Return the (x, y) coordinate for the center point of the cell that contains the specified text.  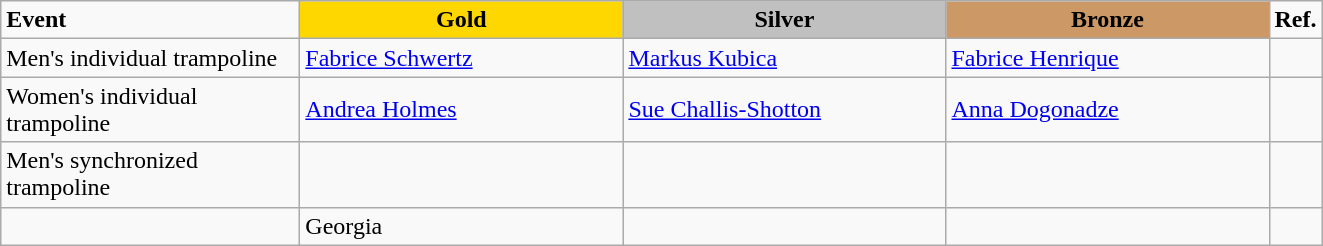
Event (150, 20)
Anna Dogonadze (1108, 110)
Gold (462, 20)
Ref. (1296, 20)
Georgia (462, 226)
Silver (784, 20)
Men's individual trampoline (150, 58)
Sue Challis-Shotton (784, 110)
Markus Kubica (784, 58)
Fabrice Schwertz (462, 58)
Men's synchronized trampoline (150, 174)
Andrea Holmes (462, 110)
Bronze (1108, 20)
Women's individual trampoline (150, 110)
Fabrice Henrique (1108, 58)
